Detect which cell encompasses the target text, then output its [x, y] center coordinate. 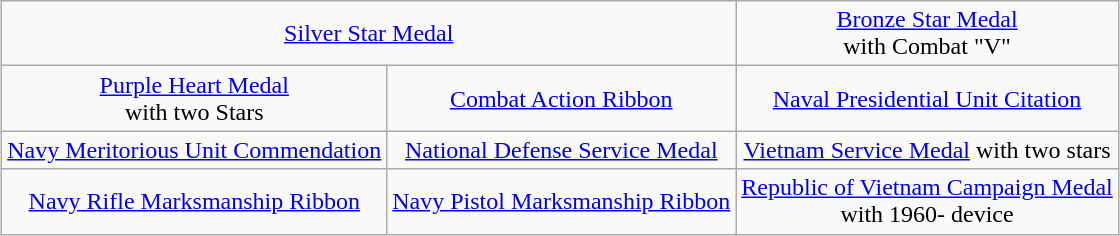
Navy Pistol Marksmanship Ribbon [562, 202]
Navy Rifle Marksmanship Ribbon [194, 202]
National Defense Service Medal [562, 150]
Silver Star Medal [369, 34]
Bronze Star Medal with Combat "V" [927, 34]
Navy Meritorious Unit Commendation [194, 150]
Combat Action Ribbon [562, 98]
Purple Heart Medal with two Stars [194, 98]
Vietnam Service Medal with two stars [927, 150]
Republic of Vietnam Campaign Medal with 1960- device [927, 202]
Naval Presidential Unit Citation [927, 98]
